For the text-containing cell, return its midpoint in (X, Y) coordinate format. 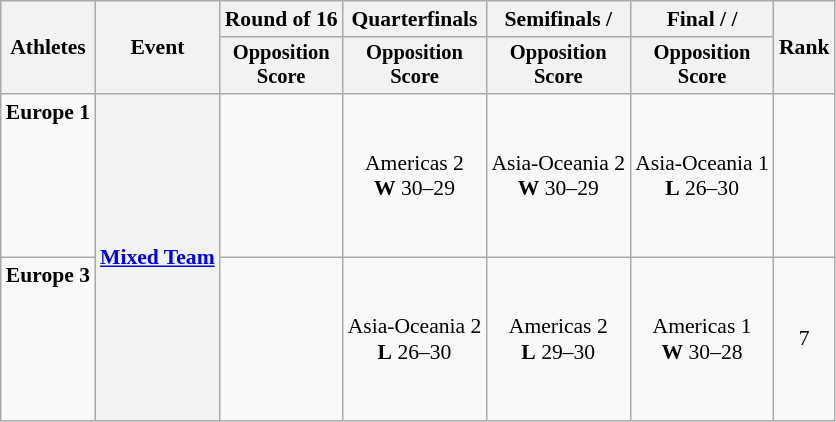
Asia-Oceania 1L 26–30 (702, 176)
Americas 2W 30–29 (415, 176)
Americas 2L 29–30 (558, 340)
Semifinals / (558, 19)
Round of 16 (282, 19)
Europe 1 (48, 176)
Quarterfinals (415, 19)
Final / / (702, 19)
Asia-Oceania 2W 30–29 (558, 176)
Americas 1W 30–28 (702, 340)
7 (804, 340)
Mixed Team (158, 257)
Europe 3 (48, 340)
Rank (804, 48)
Event (158, 48)
Athletes (48, 48)
Asia-Oceania 2L 26–30 (415, 340)
